Identify which cell holds the provided text, then report its [x, y] central coordinate. 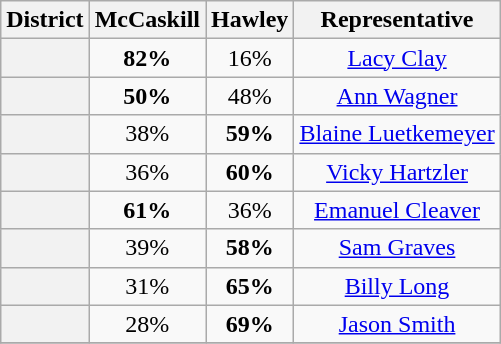
31% [147, 286]
65% [250, 286]
Blaine Luetkemeyer [397, 134]
Jason Smith [397, 324]
Billy Long [397, 286]
16% [250, 58]
Sam Graves [397, 248]
39% [147, 248]
59% [250, 134]
48% [250, 96]
Lacy Clay [397, 58]
69% [250, 324]
District [45, 20]
82% [147, 58]
58% [250, 248]
Emanuel Cleaver [397, 210]
Vicky Hartzler [397, 172]
60% [250, 172]
McCaskill [147, 20]
28% [147, 324]
61% [147, 210]
50% [147, 96]
38% [147, 134]
Representative [397, 20]
Ann Wagner [397, 96]
Hawley [250, 20]
